Locate the cell with the specified text and output its [x, y] center coordinate. 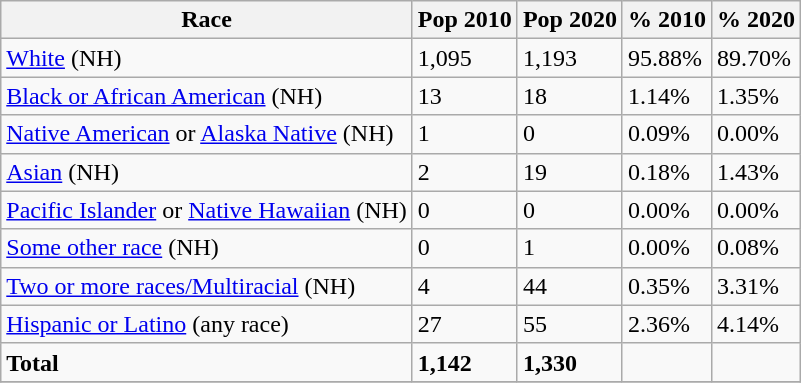
Hispanic or Latino (any race) [207, 324]
0.18% [666, 172]
0.35% [666, 286]
Native American or Alaska Native (NH) [207, 134]
Two or more races/Multiracial (NH) [207, 286]
Pacific Islander or Native Hawaiian (NH) [207, 210]
2.36% [666, 324]
55 [570, 324]
Asian (NH) [207, 172]
3.31% [756, 286]
1,095 [464, 58]
1.35% [756, 96]
1.14% [666, 96]
1,330 [570, 362]
27 [464, 324]
13 [464, 96]
4.14% [756, 324]
2 [464, 172]
95.88% [666, 58]
44 [570, 286]
Some other race (NH) [207, 248]
0.08% [756, 248]
% 2020 [756, 20]
0.09% [666, 134]
White (NH) [207, 58]
% 2010 [666, 20]
Black or African American (NH) [207, 96]
89.70% [756, 58]
19 [570, 172]
1,142 [464, 362]
1,193 [570, 58]
Pop 2010 [464, 20]
18 [570, 96]
Race [207, 20]
1.43% [756, 172]
Total [207, 362]
4 [464, 286]
Pop 2020 [570, 20]
